Determine the (x, y) coordinate at the center of the cell enclosing the given text.  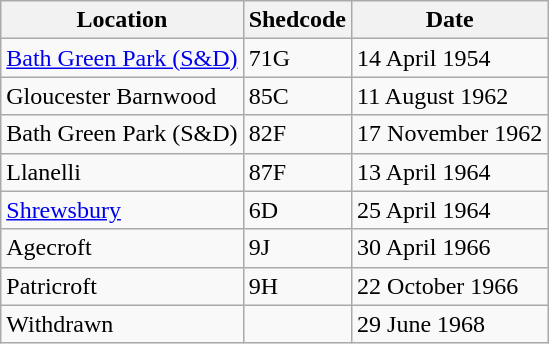
85C (297, 96)
Shedcode (297, 20)
82F (297, 134)
87F (297, 172)
Shrewsbury (122, 210)
Date (450, 20)
Location (122, 20)
Withdrawn (122, 324)
Patricroft (122, 286)
13 April 1964 (450, 172)
71G (297, 58)
9H (297, 286)
11 August 1962 (450, 96)
6D (297, 210)
25 April 1964 (450, 210)
Agecroft (122, 248)
22 October 1966 (450, 286)
17 November 1962 (450, 134)
9J (297, 248)
29 June 1968 (450, 324)
14 April 1954 (450, 58)
30 April 1966 (450, 248)
Llanelli (122, 172)
Gloucester Barnwood (122, 96)
